For the text-containing cell, return its midpoint in [X, Y] coordinate format. 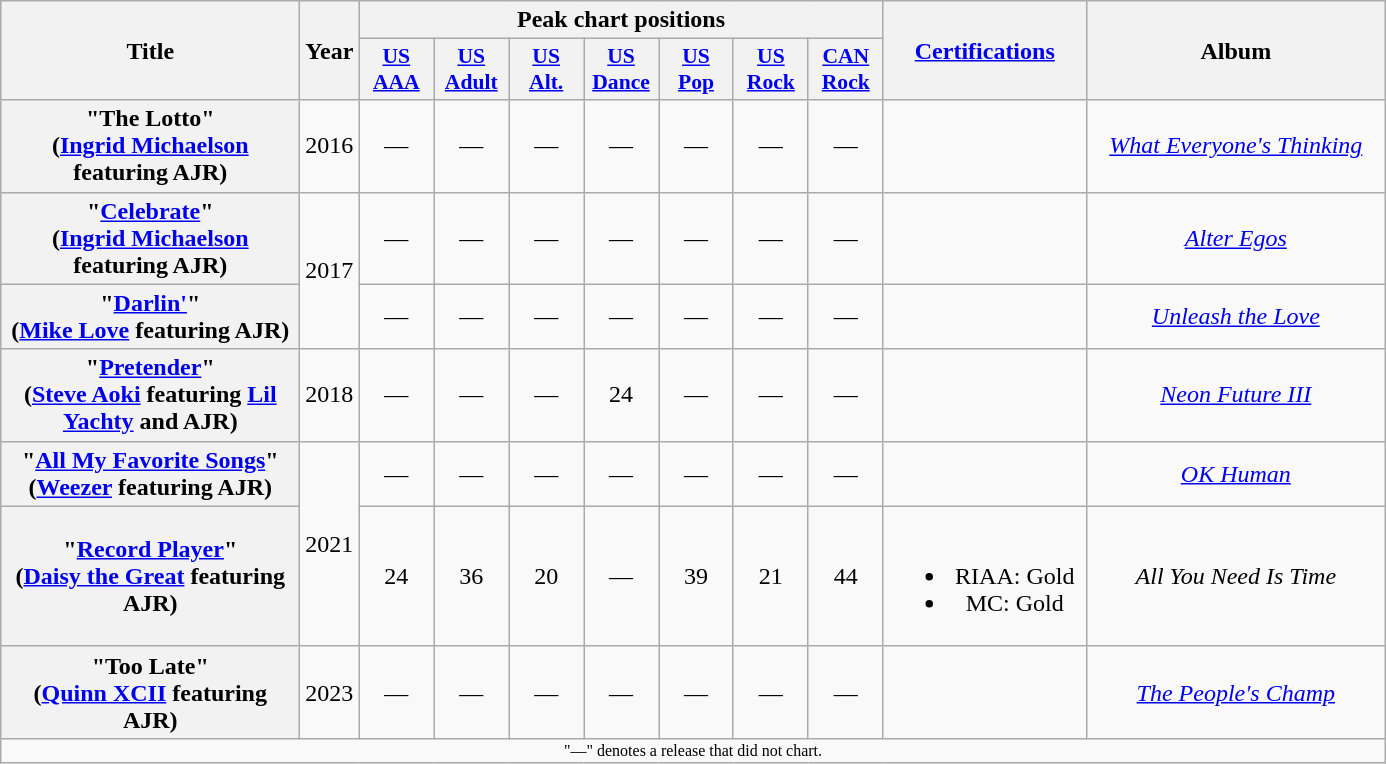
Album [1236, 50]
RIAA: GoldMC: Gold [984, 576]
Year [330, 50]
Alter Egos [1236, 238]
Peak chart positions [621, 20]
OK Human [1236, 474]
Unleash the Love [1236, 316]
"Celebrate"(Ingrid Michaelson featuring AJR) [150, 238]
2016 [330, 146]
"Record Player"(Daisy the Great featuring AJR) [150, 576]
USRock [770, 70]
"—" denotes a release that did not chart. [694, 750]
Neon Future III [1236, 395]
44 [846, 576]
What Everyone's Thinking [1236, 146]
All You Need Is Time [1236, 576]
USPop [696, 70]
CANRock [846, 70]
39 [696, 576]
Certifications [984, 50]
2018 [330, 395]
21 [770, 576]
2023 [330, 692]
"All My Favorite Songs"(Weezer featuring AJR) [150, 474]
20 [546, 576]
"Darlin'"(Mike Love featuring AJR) [150, 316]
USDance [622, 70]
2021 [330, 544]
2017 [330, 270]
Title [150, 50]
"The Lotto"(Ingrid Michaelson featuring AJR) [150, 146]
USAlt. [546, 70]
The People's Champ [1236, 692]
"Pretender"(Steve Aoki featuring Lil Yachty and AJR) [150, 395]
USAAA [396, 70]
"Too Late"(Quinn XCII featuring AJR) [150, 692]
USAdult [472, 70]
36 [472, 576]
